Scan for the cell matching the given text and deliver its [x, y] coordinate at center. 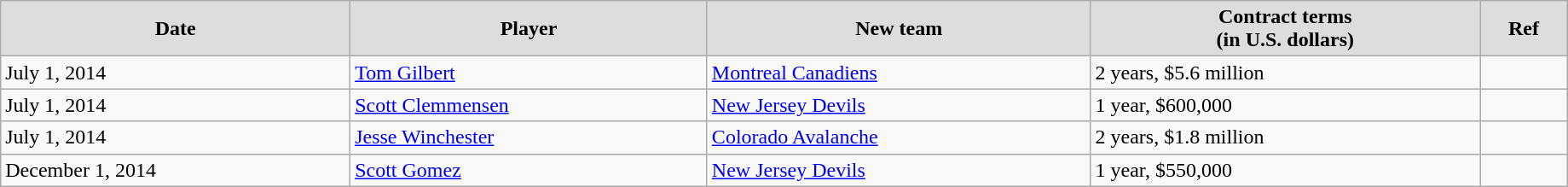
Montreal Canadiens [899, 73]
Contract terms(in U.S. dollars) [1286, 29]
Tom Gilbert [529, 73]
Colorado Avalanche [899, 137]
Scott Clemmensen [529, 105]
1 year, $600,000 [1286, 105]
Date [176, 29]
Player [529, 29]
New team [899, 29]
Scott Gomez [529, 170]
December 1, 2014 [176, 170]
1 year, $550,000 [1286, 170]
Jesse Winchester [529, 137]
Ref [1525, 29]
2 years, $5.6 million [1286, 73]
2 years, $1.8 million [1286, 137]
